Scan for the cell matching the given text and deliver its (x, y) coordinate at center. 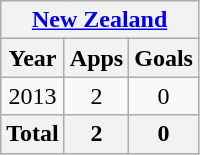
Apps (96, 58)
Year (33, 58)
2013 (33, 96)
Goals (164, 58)
Total (33, 134)
New Zealand (100, 20)
